Scan for the cell matching the given text and deliver its (X, Y) coordinate at center. 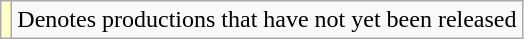
Denotes productions that have not yet been released (267, 20)
